Capture the cell that displays the provided text and extract its (X, Y) central coordinate. 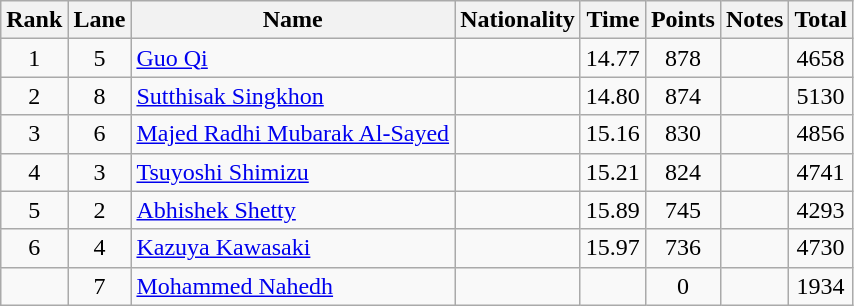
1934 (821, 286)
15.16 (612, 134)
7 (100, 286)
Abhishek Shetty (293, 210)
4293 (821, 210)
Rank (34, 20)
Notes (754, 20)
Lane (100, 20)
Sutthisak Singkhon (293, 96)
15.89 (612, 210)
878 (682, 58)
Majed Radhi Mubarak Al-Sayed (293, 134)
15.21 (612, 172)
4658 (821, 58)
830 (682, 134)
4730 (821, 248)
745 (682, 210)
14.80 (612, 96)
824 (682, 172)
0 (682, 286)
4856 (821, 134)
Tsuyoshi Shimizu (293, 172)
Guo Qi (293, 58)
15.97 (612, 248)
Nationality (518, 20)
Points (682, 20)
Kazuya Kawasaki (293, 248)
Time (612, 20)
736 (682, 248)
1 (34, 58)
8 (100, 96)
Total (821, 20)
Mohammed Nahedh (293, 286)
874 (682, 96)
4741 (821, 172)
5130 (821, 96)
14.77 (612, 58)
Name (293, 20)
